Locate the cell with the specified text and output its [x, y] center coordinate. 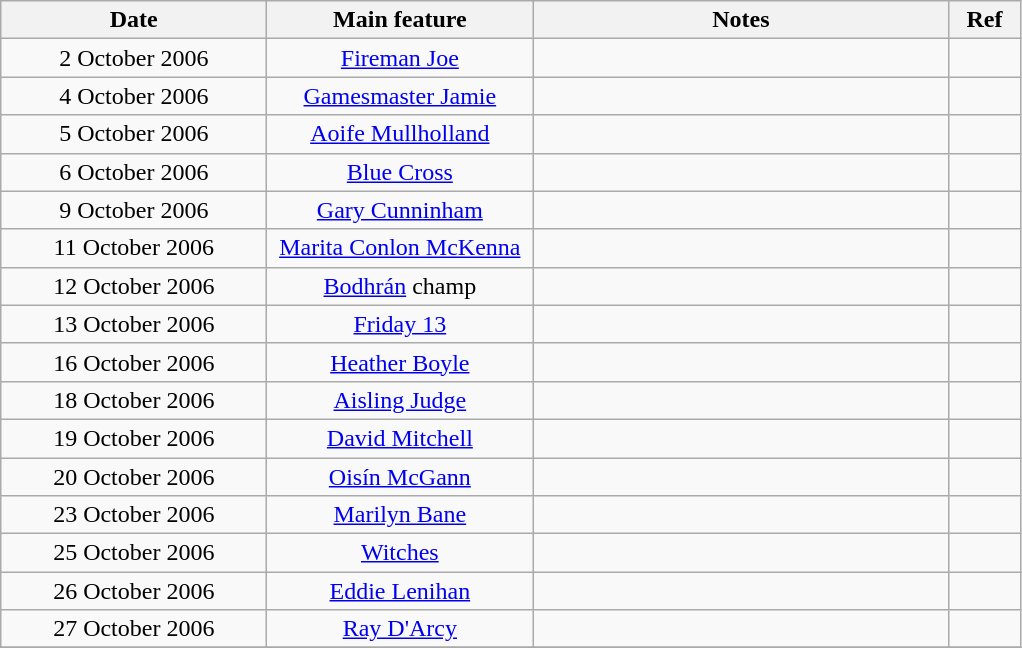
Friday 13 [400, 324]
Aoife Mullholland [400, 134]
9 October 2006 [134, 210]
Bodhrán champ [400, 286]
Heather Boyle [400, 362]
12 October 2006 [134, 286]
23 October 2006 [134, 515]
Aisling Judge [400, 400]
11 October 2006 [134, 248]
Marilyn Bane [400, 515]
Oisín McGann [400, 477]
Main feature [400, 20]
Gamesmaster Jamie [400, 96]
Marita Conlon McKenna [400, 248]
5 October 2006 [134, 134]
Ref [984, 20]
13 October 2006 [134, 324]
Fireman Joe [400, 58]
25 October 2006 [134, 553]
20 October 2006 [134, 477]
Eddie Lenihan [400, 591]
Blue Cross [400, 172]
19 October 2006 [134, 438]
18 October 2006 [134, 400]
2 October 2006 [134, 58]
Date [134, 20]
26 October 2006 [134, 591]
6 October 2006 [134, 172]
Witches [400, 553]
David Mitchell [400, 438]
Ray D'Arcy [400, 629]
27 October 2006 [134, 629]
4 October 2006 [134, 96]
16 October 2006 [134, 362]
Notes [741, 20]
Gary Cunninham [400, 210]
